Return (X, Y) of the center of cell containing provided text 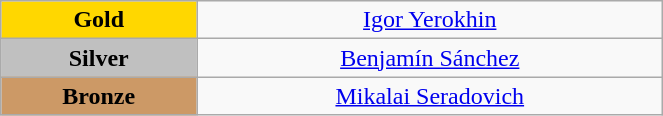
Bronze (99, 96)
Mikalai Seradovich (430, 96)
Gold (99, 20)
Igor Yerokhin (430, 20)
Benjamín Sánchez (430, 58)
Silver (99, 58)
